For the text-containing cell, return its midpoint in (x, y) coordinate format. 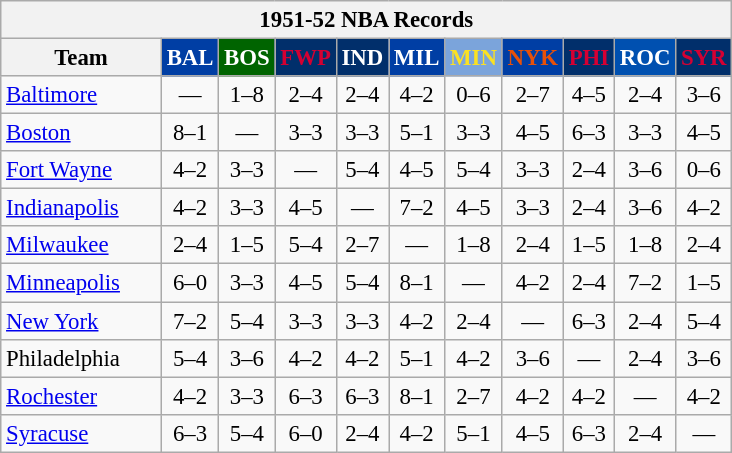
Boston (82, 133)
Indianapolis (82, 208)
BAL (190, 58)
NYK (532, 58)
Milwaukee (82, 245)
ROC (644, 58)
New York (82, 321)
Rochester (82, 396)
BOS (247, 58)
FWP (306, 58)
Fort Wayne (82, 170)
Minneapolis (82, 283)
1951-52 NBA Records (366, 20)
PHI (588, 58)
MIN (474, 58)
Syracuse (82, 433)
SYR (704, 58)
IND (362, 58)
Team (82, 58)
Baltimore (82, 95)
Philadelphia (82, 358)
MIL (417, 58)
